Locate the cell with the specified text and output its (X, Y) center coordinate. 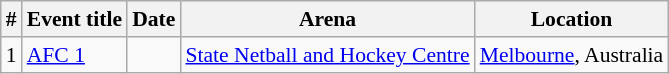
Event title (74, 19)
AFC 1 (74, 55)
# (12, 19)
Location (572, 19)
Arena (327, 19)
1 (12, 55)
State Netball and Hockey Centre (327, 55)
Melbourne, Australia (572, 55)
Date (154, 19)
